Pinpoint the cell where the given text exists, returning its [x, y] midpoint coordinate. 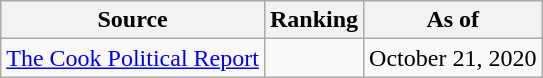
The Cook Political Report [133, 58]
Source [133, 20]
Ranking [314, 20]
October 21, 2020 [453, 58]
As of [453, 20]
